Scan for the cell matching the given text and deliver its (x, y) coordinate at center. 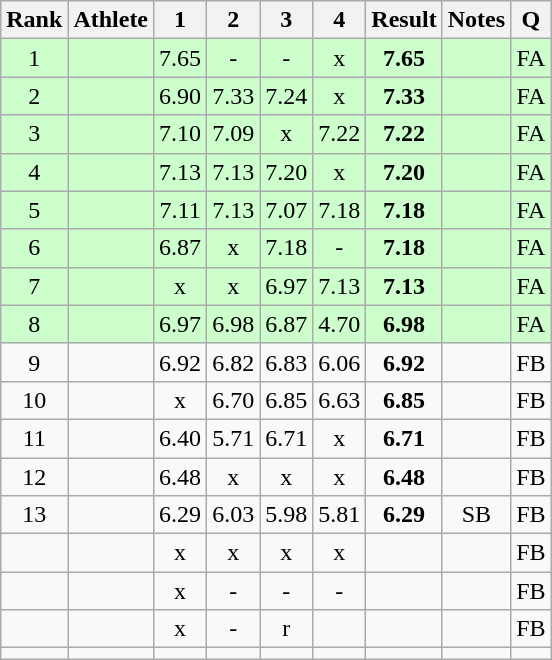
10 (34, 400)
7.07 (286, 210)
SB (476, 515)
6.03 (234, 515)
5.71 (234, 438)
9 (34, 362)
6 (34, 248)
13 (34, 515)
12 (34, 477)
6.63 (340, 400)
6.40 (180, 438)
7.11 (180, 210)
6.06 (340, 362)
6.82 (234, 362)
Athlete (111, 20)
Q (531, 20)
7.09 (234, 134)
6.90 (180, 96)
r (286, 629)
5.98 (286, 515)
5.81 (340, 515)
6.83 (286, 362)
5 (34, 210)
11 (34, 438)
7.24 (286, 96)
Rank (34, 20)
8 (34, 324)
7.10 (180, 134)
4.70 (340, 324)
Result (404, 20)
6.70 (234, 400)
Notes (476, 20)
7 (34, 286)
